Determine the [x, y] coordinate at the center of the cell enclosing the given text.  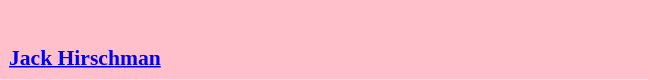
Jack Hirschman [324, 58]
